Detect which cell encompasses the target text, then output its [X, Y] center coordinate. 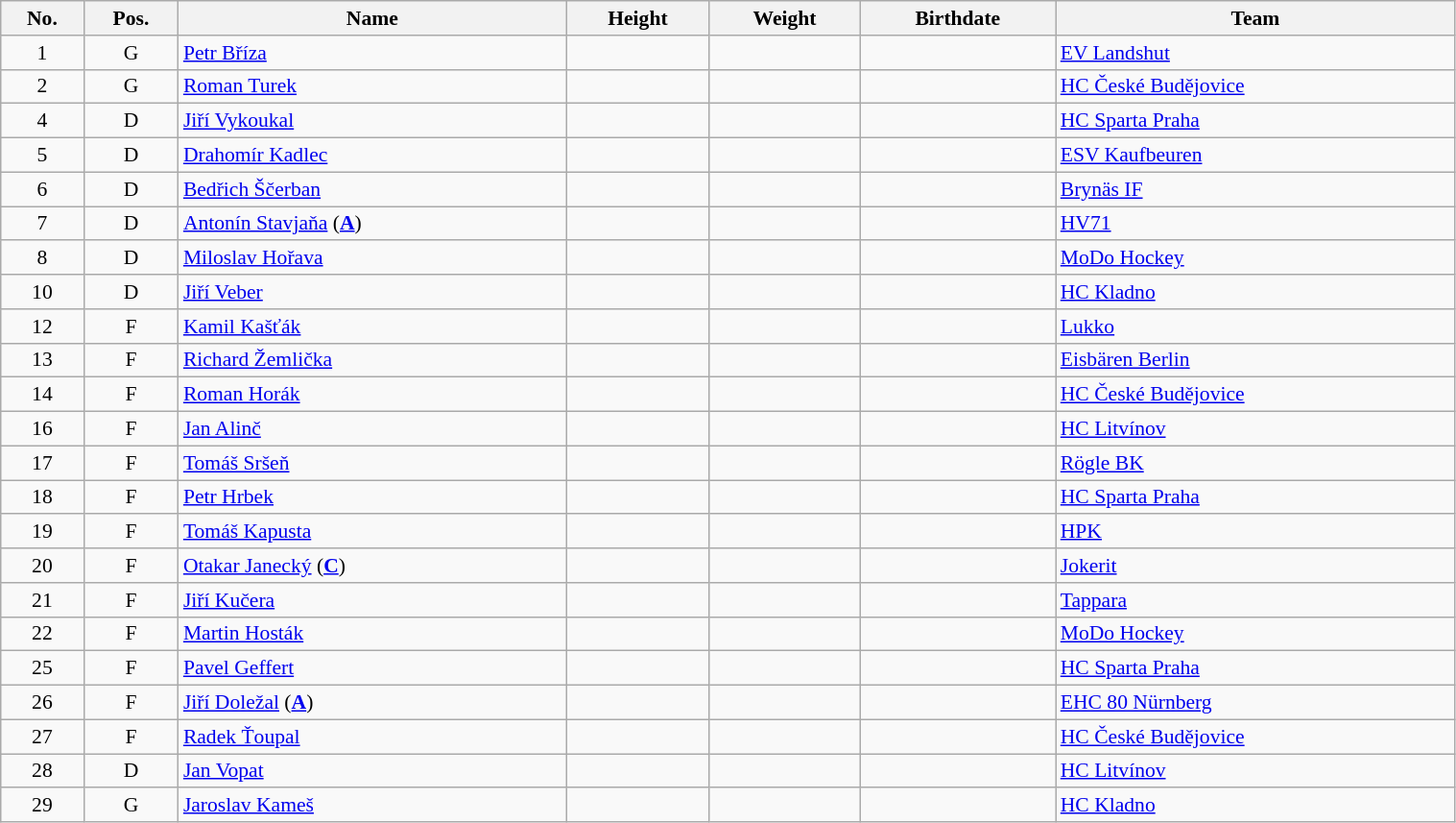
28 [42, 771]
Lukko [1255, 327]
Jiří Doležal (A) [372, 703]
6 [42, 189]
Name [372, 18]
Jiří Veber [372, 292]
Richard Žemlička [372, 360]
Kamil Kašťák [372, 327]
ESV Kaufbeuren [1255, 156]
16 [42, 429]
Antonín Stavjaňa (A) [372, 224]
8 [42, 258]
HPK [1255, 532]
Jokerit [1255, 566]
Birthdate [958, 18]
Petr Hrbek [372, 497]
18 [42, 497]
13 [42, 360]
Jan Alinč [372, 429]
17 [42, 463]
Height [637, 18]
Petr Bříza [372, 53]
Roman Turek [372, 86]
Pos. [131, 18]
Brynäs IF [1255, 189]
Roman Horák [372, 395]
1 [42, 53]
Tappara [1255, 600]
12 [42, 327]
Team [1255, 18]
19 [42, 532]
10 [42, 292]
5 [42, 156]
No. [42, 18]
Martin Hosták [372, 634]
Jaroslav Kameš [372, 806]
2 [42, 86]
4 [42, 121]
14 [42, 395]
Tomáš Sršeň [372, 463]
Radek Ťoupal [372, 737]
27 [42, 737]
Pavel Geffert [372, 668]
Jiří Kučera [372, 600]
26 [42, 703]
7 [42, 224]
29 [42, 806]
20 [42, 566]
EHC 80 Nürnberg [1255, 703]
HV71 [1255, 224]
Miloslav Hořava [372, 258]
Eisbären Berlin [1255, 360]
Jiří Vykoukal [372, 121]
Drahomír Kadlec [372, 156]
Rögle BK [1255, 463]
Tomáš Kapusta [372, 532]
25 [42, 668]
Otakar Janecký (C) [372, 566]
Bedřich Ščerban [372, 189]
Jan Vopat [372, 771]
Weight [785, 18]
EV Landshut [1255, 53]
21 [42, 600]
22 [42, 634]
